Detect which cell encompasses the target text, then output its [x, y] center coordinate. 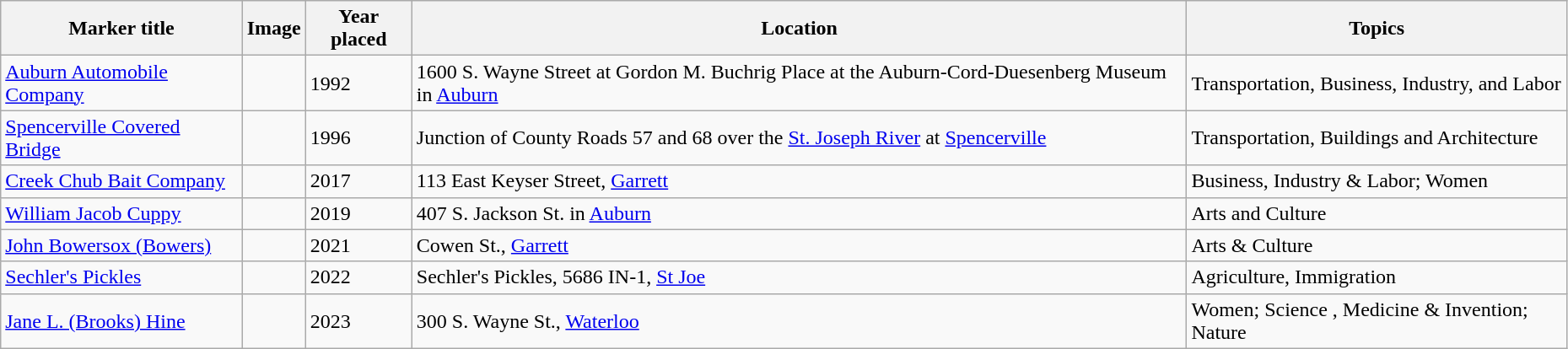
Transportation, Buildings and Architecture [1377, 138]
1600 S. Wayne Street at Gordon M. Buchrig Place at the Auburn-Cord-Duesenberg Museum in Auburn [800, 83]
Marker title [121, 29]
1992 [358, 83]
2022 [358, 277]
2021 [358, 245]
2019 [358, 213]
Cowen St., Garrett [800, 245]
Creek Chub Bait Company [121, 181]
113 East Keyser Street, Garrett [800, 181]
2017 [358, 181]
Sechler's Pickles, 5686 IN-1, St Joe [800, 277]
John Bowersox (Bowers) [121, 245]
2023 [358, 320]
300 S. Wayne St., Waterloo [800, 320]
Arts and Culture [1377, 213]
Topics [1377, 29]
Junction of County Roads 57 and 68 over the St. Joseph River at Spencerville [800, 138]
Transportation, Business, Industry, and Labor [1377, 83]
Auburn Automobile Company [121, 83]
William Jacob Cuppy [121, 213]
Business, Industry & Labor; Women [1377, 181]
407 S. Jackson St. in Auburn [800, 213]
Agriculture, Immigration [1377, 277]
Spencerville Covered Bridge [121, 138]
Sechler's Pickles [121, 277]
Image [273, 29]
Women; Science , Medicine & Invention; Nature [1377, 320]
Year placed [358, 29]
Jane L. (Brooks) Hine [121, 320]
Location [800, 29]
Arts & Culture [1377, 245]
1996 [358, 138]
